Provide the [X, Y] coordinate of the cell's center where the given text is located.  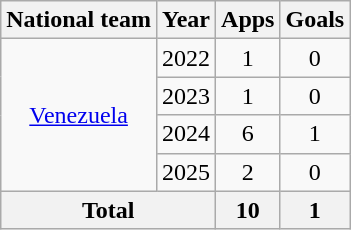
Year [186, 20]
Venezuela [79, 115]
2022 [186, 58]
2025 [186, 172]
Goals [315, 20]
Total [108, 210]
6 [248, 134]
National team [79, 20]
Apps [248, 20]
2024 [186, 134]
2 [248, 172]
2023 [186, 96]
10 [248, 210]
